Detect which cell encompasses the target text, then output its [X, Y] center coordinate. 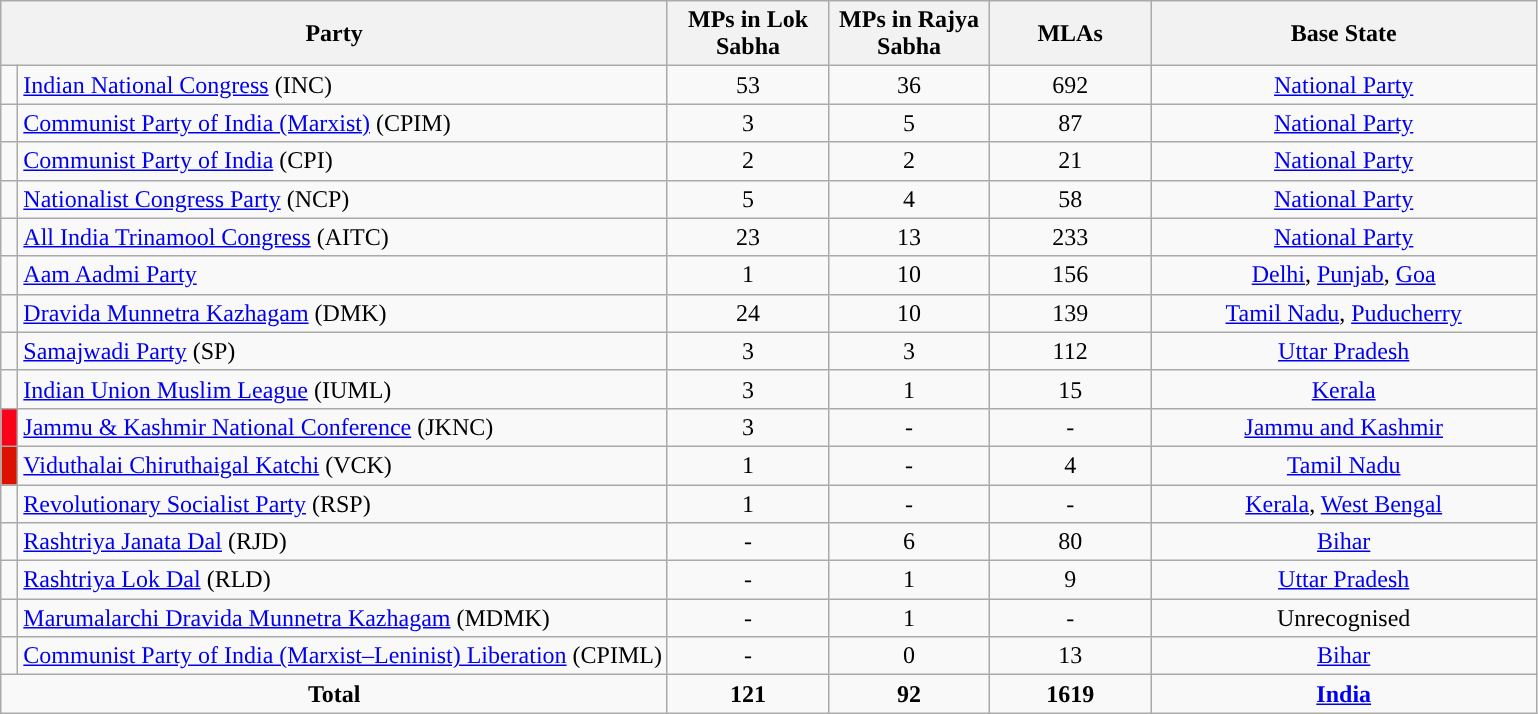
92 [910, 694]
Tamil Nadu, Puducherry [1344, 313]
Tamil Nadu [1344, 465]
0 [910, 656]
Rashtriya Lok Dal (RLD) [343, 580]
Kerala, West Bengal [1344, 503]
6 [910, 542]
1619 [1070, 694]
23 [748, 237]
Unrecognised [1344, 618]
139 [1070, 313]
Revolutionary Socialist Party (RSP) [343, 503]
India [1344, 694]
692 [1070, 85]
Delhi, Punjab, Goa [1344, 275]
Communist Party of India (CPI) [343, 161]
58 [1070, 199]
Jammu & Kashmir National Conference (JKNC) [343, 427]
Samajwadi Party (SP) [343, 351]
Kerala [1344, 389]
MLAs [1070, 34]
112 [1070, 351]
Base State [1344, 34]
80 [1070, 542]
21 [1070, 161]
MPs in Lok Sabha [748, 34]
36 [910, 85]
24 [748, 313]
15 [1070, 389]
121 [748, 694]
Total [334, 694]
53 [748, 85]
Rashtriya Janata Dal (RJD) [343, 542]
Aam Aadmi Party [343, 275]
Nationalist Congress Party (NCP) [343, 199]
Communist Party of India (Marxist) (CPIM) [343, 123]
233 [1070, 237]
Marumalarchi Dravida Munnetra Kazhagam (MDMK) [343, 618]
156 [1070, 275]
Indian National Congress (INC) [343, 85]
9 [1070, 580]
Jammu and Kashmir [1344, 427]
Party [334, 34]
MPs in Rajya Sabha [910, 34]
87 [1070, 123]
Communist Party of India (Marxist–Leninist) Liberation (CPIML) [343, 656]
Indian Union Muslim League (IUML) [343, 389]
Viduthalai Chiruthaigal Katchi (VCK) [343, 465]
All India Trinamool Congress (AITC) [343, 237]
Dravida Munnetra Kazhagam (DMK) [343, 313]
